Locate the cell with the specified text and output its [X, Y] center coordinate. 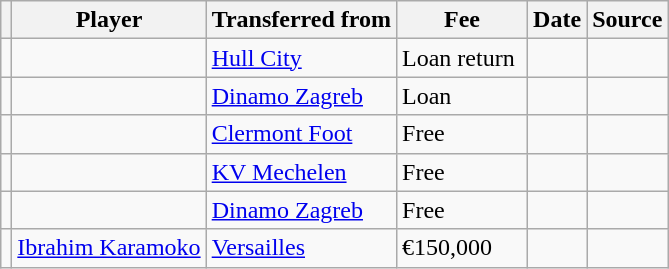
Ibrahim Karamoko [109, 248]
Fee [462, 20]
€150,000 [462, 248]
KV Mechelen [301, 172]
Hull City [301, 58]
Versailles [301, 248]
Loan [462, 96]
Player [109, 20]
Clermont Foot [301, 134]
Date [558, 20]
Transferred from [301, 20]
Source [628, 20]
Loan return [462, 58]
